Identify which cell holds the provided text, then report its (x, y) central coordinate. 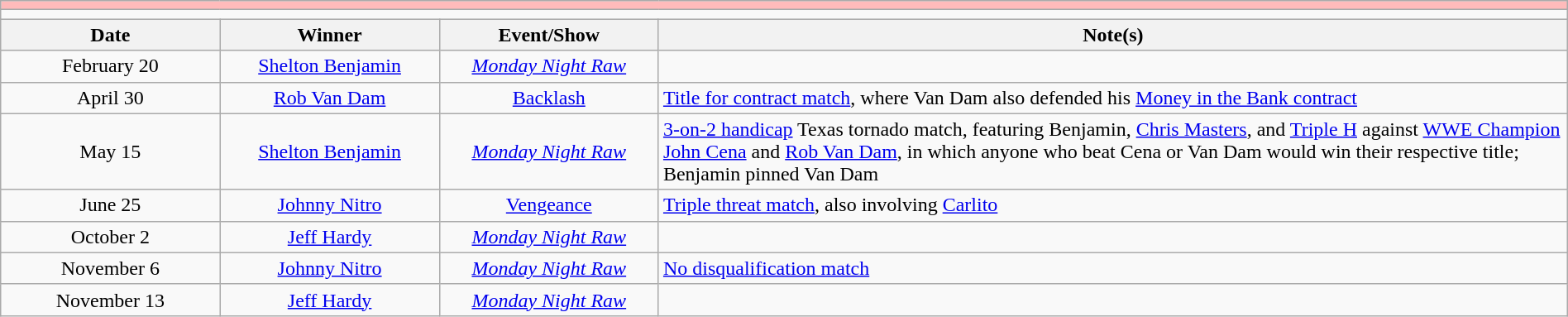
Date (111, 35)
Event/Show (549, 35)
Vengeance (549, 205)
Winner (329, 35)
November 13 (111, 300)
May 15 (111, 151)
Note(s) (1113, 35)
No disqualification match (1113, 268)
Rob Van Dam (329, 98)
November 6 (111, 268)
Triple threat match, also involving Carlito (1113, 205)
April 30 (111, 98)
June 25 (111, 205)
Backlash (549, 98)
February 20 (111, 66)
Title for contract match, where Van Dam also defended his Money in the Bank contract (1113, 98)
October 2 (111, 237)
